Return the (x, y) coordinate for the center point of the cell that contains the specified text.  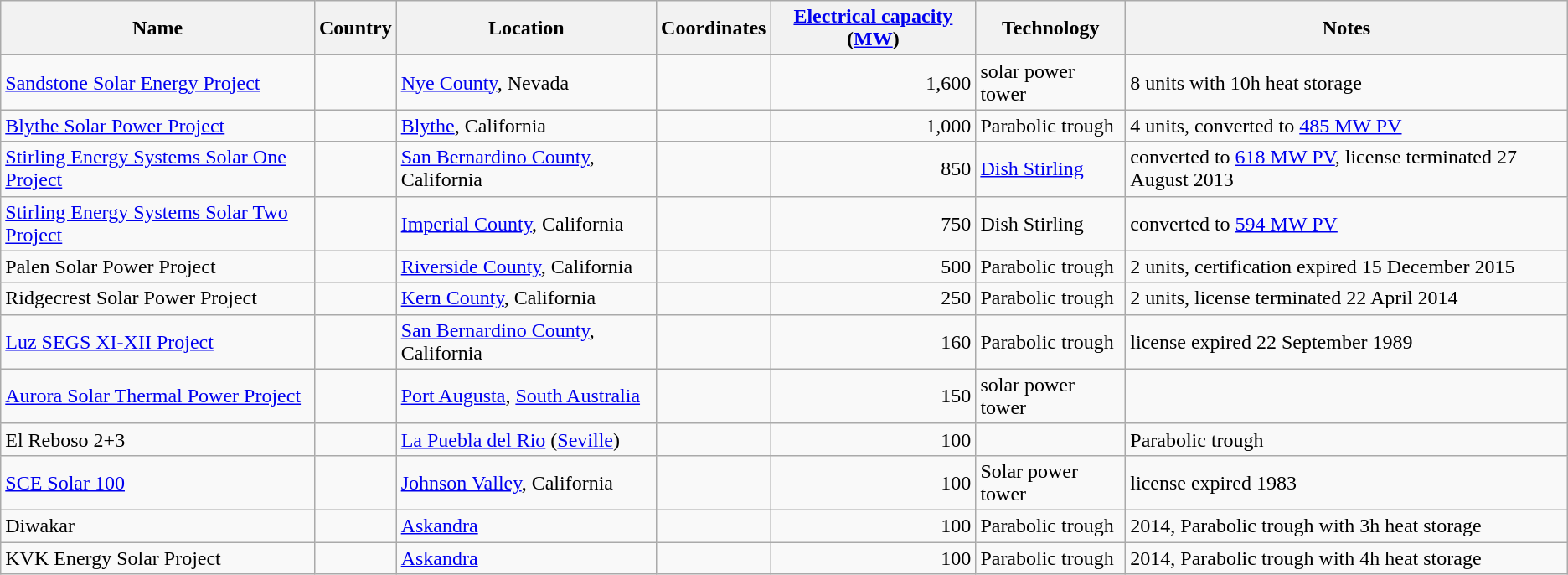
Nye County, Nevada (526, 82)
250 (873, 298)
Notes (1347, 28)
Country (355, 28)
Johnson Valley, California (526, 483)
500 (873, 267)
Diwakar (157, 526)
Location (526, 28)
Stirling Energy Systems Solar One Project (157, 169)
Palen Solar Power Project (157, 267)
Technology (1050, 28)
converted to 594 MW PV (1347, 223)
2 units, certification expired 15 December 2015 (1347, 267)
converted to 618 MW PV, license terminated 27 August 2013 (1347, 169)
750 (873, 223)
Port Augusta, South Australia (526, 396)
2014, Parabolic trough with 3h heat storage (1347, 526)
El Reboso 2+3 (157, 439)
850 (873, 169)
Luz SEGS XI-XII Project (157, 342)
license expired 1983 (1347, 483)
SCE Solar 100 (157, 483)
2 units, license terminated 22 April 2014 (1347, 298)
Riverside County, California (526, 267)
150 (873, 396)
Name (157, 28)
4 units, converted to 485 MW PV (1347, 126)
8 units with 10h heat storage (1347, 82)
1,600 (873, 82)
Blythe, California (526, 126)
Blythe Solar Power Project (157, 126)
Coordinates (714, 28)
Kern County, California (526, 298)
Stirling Energy Systems Solar Two Project (157, 223)
Sandstone Solar Energy Project (157, 82)
license expired 22 September 1989 (1347, 342)
Aurora Solar Thermal Power Project (157, 396)
La Puebla del Rio (Seville) (526, 439)
2014, Parabolic trough with 4h heat storage (1347, 557)
Solar power tower (1050, 483)
Ridgecrest Solar Power Project (157, 298)
Imperial County, California (526, 223)
KVK Energy Solar Project (157, 557)
Electrical capacity (MW) (873, 28)
160 (873, 342)
1,000 (873, 126)
